For the text-containing cell, return its midpoint in [x, y] coordinate format. 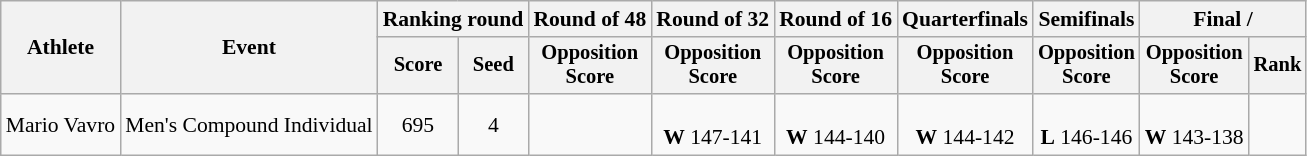
Round of 16 [836, 19]
Quarterfinals [965, 19]
Ranking round [454, 19]
4 [493, 124]
Final / [1224, 19]
Athlete [60, 48]
Score [418, 66]
Semifinals [1086, 19]
W 144-142 [965, 124]
Round of 32 [712, 19]
Round of 48 [590, 19]
Mario Vavro [60, 124]
Seed [493, 66]
L 146-146 [1086, 124]
W 147-141 [712, 124]
W 143-138 [1194, 124]
Event [248, 48]
Men's Compound Individual [248, 124]
W 144-140 [836, 124]
695 [418, 124]
Rank [1278, 66]
